Capture the cell that displays the provided text and extract its [x, y] central coordinate. 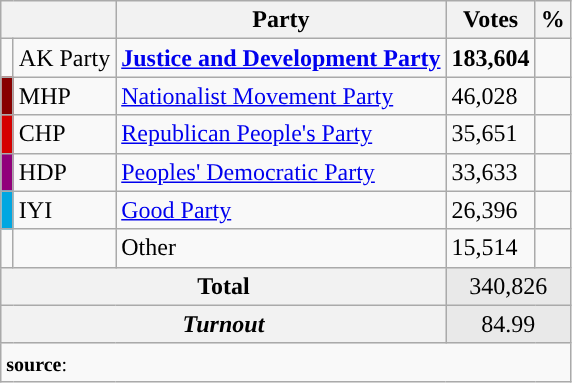
33,633 [490, 172]
Turnout [224, 324]
Good Party [281, 210]
183,604 [490, 58]
26,396 [490, 210]
Republican People's Party [281, 134]
IYI [64, 210]
Justice and Development Party [281, 58]
46,028 [490, 96]
15,514 [490, 248]
84.99 [508, 324]
Party [281, 20]
HDP [64, 172]
MHP [64, 96]
source: [286, 362]
Peoples' Democratic Party [281, 172]
AK Party [64, 58]
Nationalist Movement Party [281, 96]
% [552, 20]
Other [281, 248]
340,826 [508, 286]
Total [224, 286]
35,651 [490, 134]
Votes [490, 20]
CHP [64, 134]
